Pinpoint the cell where the given text exists, returning its [x, y] midpoint coordinate. 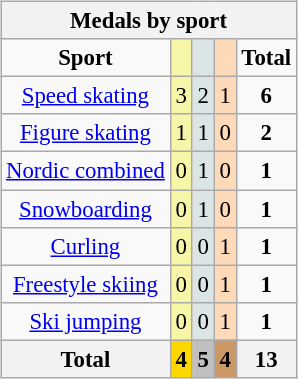
Ski jumping [86, 321]
Snowboarding [86, 209]
Medals by sport [149, 21]
5 [203, 359]
Freestyle skiing [86, 284]
Nordic combined [86, 171]
Figure skating [86, 133]
Sport [86, 58]
13 [266, 359]
Speed skating [86, 96]
6 [266, 96]
Curling [86, 246]
3 [181, 96]
